Scan for the cell matching the given text and deliver its (x, y) coordinate at center. 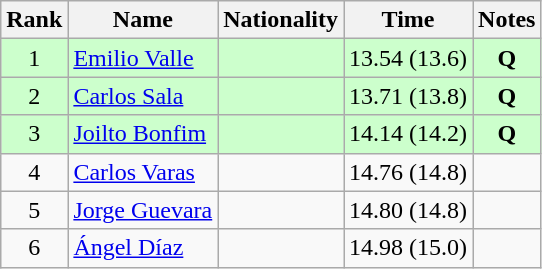
Carlos Varas (143, 172)
Rank (34, 20)
Jorge Guevara (143, 210)
5 (34, 210)
Notes (507, 20)
Joilto Bonfim (143, 134)
Emilio Valle (143, 58)
Time (408, 20)
4 (34, 172)
1 (34, 58)
2 (34, 96)
14.14 (14.2) (408, 134)
3 (34, 134)
13.71 (13.8) (408, 96)
Name (143, 20)
Nationality (281, 20)
Carlos Sala (143, 96)
14.80 (14.8) (408, 210)
13.54 (13.6) (408, 58)
6 (34, 248)
14.76 (14.8) (408, 172)
14.98 (15.0) (408, 248)
Ángel Díaz (143, 248)
